Return (X, Y) of the center of cell containing provided text 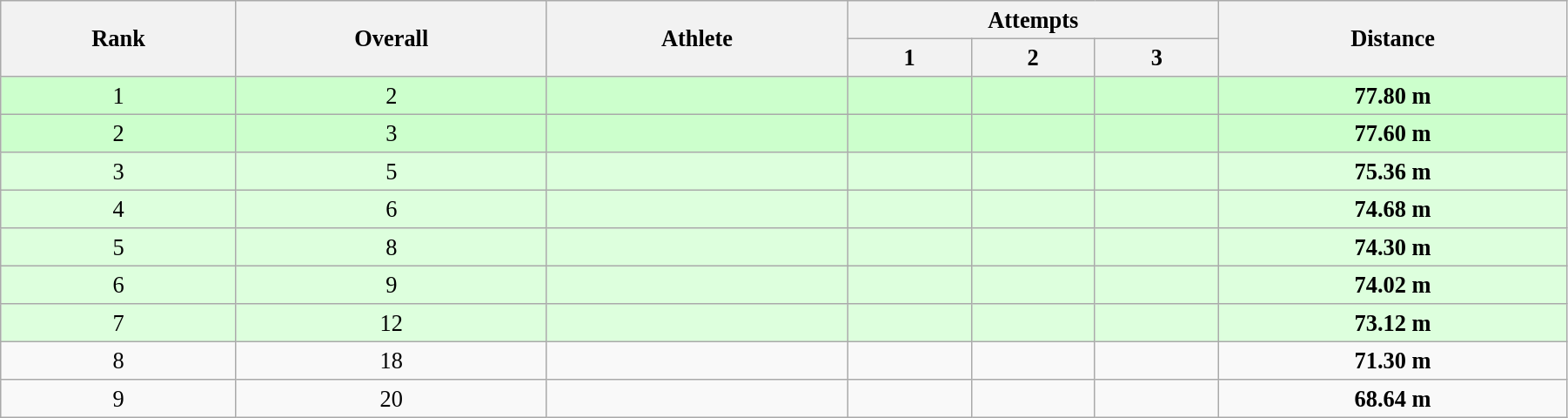
Athlete (697, 38)
20 (392, 399)
Rank (118, 38)
77.60 m (1393, 133)
71.30 m (1393, 361)
4 (118, 209)
Distance (1393, 38)
18 (392, 361)
7 (118, 323)
68.64 m (1393, 399)
74.68 m (1393, 209)
75.36 m (1393, 172)
74.30 m (1393, 247)
73.12 m (1393, 323)
Overall (392, 38)
74.02 m (1393, 285)
77.80 m (1393, 95)
Attempts (1034, 19)
12 (392, 323)
